Identify which cell holds the provided text, then report its [X, Y] central coordinate. 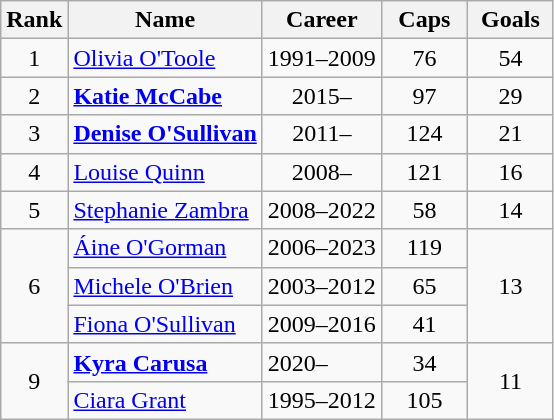
16 [510, 172]
Áine O'Gorman [165, 248]
97 [424, 96]
4 [34, 172]
121 [424, 172]
Olivia O'Toole [165, 58]
Stephanie Zambra [165, 210]
Ciara Grant [165, 400]
Kyra Carusa [165, 362]
2006–2023 [322, 248]
21 [510, 134]
Goals [510, 20]
1995–2012 [322, 400]
2009–2016 [322, 324]
13 [510, 286]
11 [510, 381]
2020– [322, 362]
14 [510, 210]
Name [165, 20]
2011– [322, 134]
3 [34, 134]
58 [424, 210]
41 [424, 324]
Caps [424, 20]
Katie McCabe [165, 96]
9 [34, 381]
124 [424, 134]
1 [34, 58]
65 [424, 286]
Denise O'Sullivan [165, 134]
Michele O'Brien [165, 286]
2008– [322, 172]
54 [510, 58]
2 [34, 96]
119 [424, 248]
Rank [34, 20]
29 [510, 96]
Career [322, 20]
6 [34, 286]
Louise Quinn [165, 172]
34 [424, 362]
2008–2022 [322, 210]
2015– [322, 96]
1991–2009 [322, 58]
105 [424, 400]
Fiona O'Sullivan [165, 324]
2003–2012 [322, 286]
5 [34, 210]
76 [424, 58]
